Determine the [X, Y] coordinate at the center of the cell enclosing the given text.  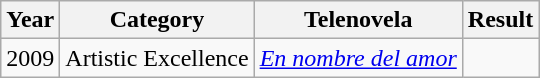
Artistic Excellence [157, 58]
Telenovela [358, 20]
2009 [30, 58]
Category [157, 20]
Year [30, 20]
En nombre del amor [358, 58]
Result [500, 20]
